Provide the [x, y] coordinate of the cell's center where the given text is located.  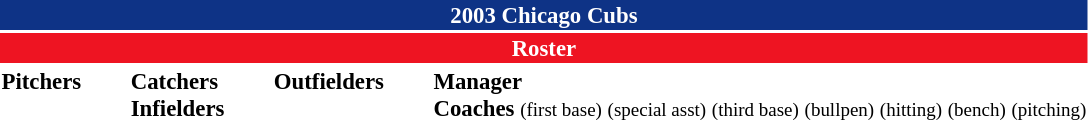
Roster [544, 48]
2003 Chicago Cubs [544, 15]
